Scan for the cell matching the given text and deliver its [X, Y] coordinate at center. 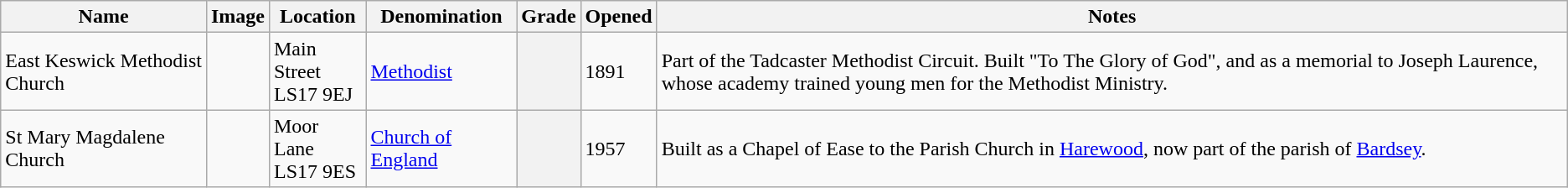
St Mary Magdalene Church [104, 149]
1891 [618, 71]
Methodist [441, 71]
Notes [1112, 17]
Opened [618, 17]
Location [317, 17]
Main StreetLS17 9EJ [317, 71]
Moor LaneLS17 9ES [317, 149]
Church of England [441, 149]
Denomination [441, 17]
East Keswick Methodist Church [104, 71]
Grade [549, 17]
Image [238, 17]
1957 [618, 149]
Name [104, 17]
Built as a Chapel of Ease to the Parish Church in Harewood, now part of the parish of Bardsey. [1112, 149]
